For the text-containing cell, return its midpoint in [x, y] coordinate format. 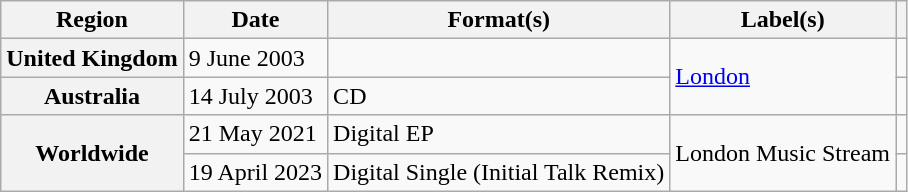
CD [499, 96]
9 June 2003 [255, 58]
Worldwide [92, 153]
Format(s) [499, 20]
Date [255, 20]
Digital Single (Initial Talk Remix) [499, 172]
Australia [92, 96]
London Music Stream [783, 153]
14 July 2003 [255, 96]
United Kingdom [92, 58]
Region [92, 20]
21 May 2021 [255, 134]
Digital EP [499, 134]
Label(s) [783, 20]
19 April 2023 [255, 172]
London [783, 77]
